Return the [X, Y] coordinate for the center point of the cell that contains the specified text.  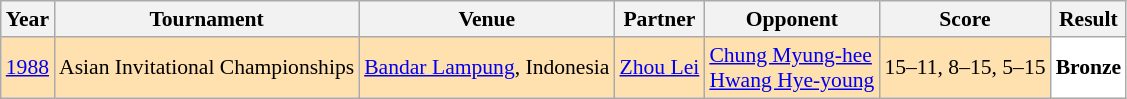
Bronze [1089, 68]
Year [28, 19]
1988 [28, 68]
Opponent [792, 19]
15–11, 8–15, 5–15 [964, 68]
Venue [486, 19]
Bandar Lampung, Indonesia [486, 68]
Zhou Lei [659, 68]
Tournament [206, 19]
Result [1089, 19]
Partner [659, 19]
Asian Invitational Championships [206, 68]
Chung Myung-hee Hwang Hye-young [792, 68]
Score [964, 19]
